Capture the cell that displays the provided text and extract its (x, y) central coordinate. 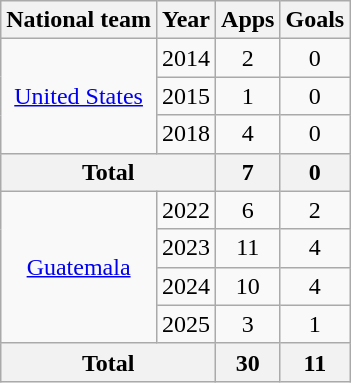
Apps (248, 20)
United States (79, 96)
2024 (186, 286)
10 (248, 286)
2014 (186, 58)
Goals (315, 20)
6 (248, 210)
2015 (186, 96)
2022 (186, 210)
National team (79, 20)
30 (248, 362)
Guatemala (79, 267)
7 (248, 172)
2018 (186, 134)
3 (248, 324)
Year (186, 20)
2025 (186, 324)
2023 (186, 248)
